Extract the [X, Y] coordinate from the center of the cell holding the provided text.  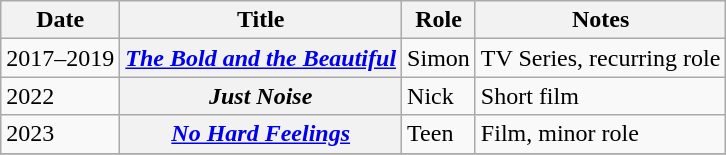
Short film [600, 96]
Title [261, 20]
Role [439, 20]
Nick [439, 96]
Teen [439, 134]
Notes [600, 20]
Simon [439, 58]
Just Noise [261, 96]
2022 [60, 96]
The Bold and the Beautiful [261, 58]
Date [60, 20]
2023 [60, 134]
2017–2019 [60, 58]
Film, minor role [600, 134]
No Hard Feelings [261, 134]
TV Series, recurring role [600, 58]
